For the text-containing cell, return its midpoint in [X, Y] coordinate format. 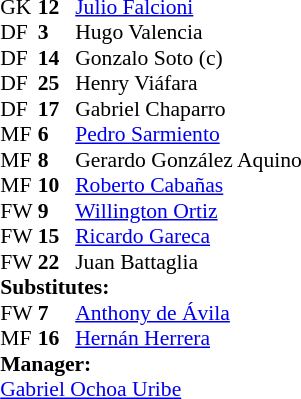
14 [57, 58]
16 [57, 339]
9 [57, 211]
22 [57, 262]
10 [57, 185]
25 [57, 83]
17 [57, 109]
6 [57, 135]
15 [57, 237]
7 [57, 313]
8 [57, 160]
3 [57, 33]
